For the text-containing cell, return its midpoint in [x, y] coordinate format. 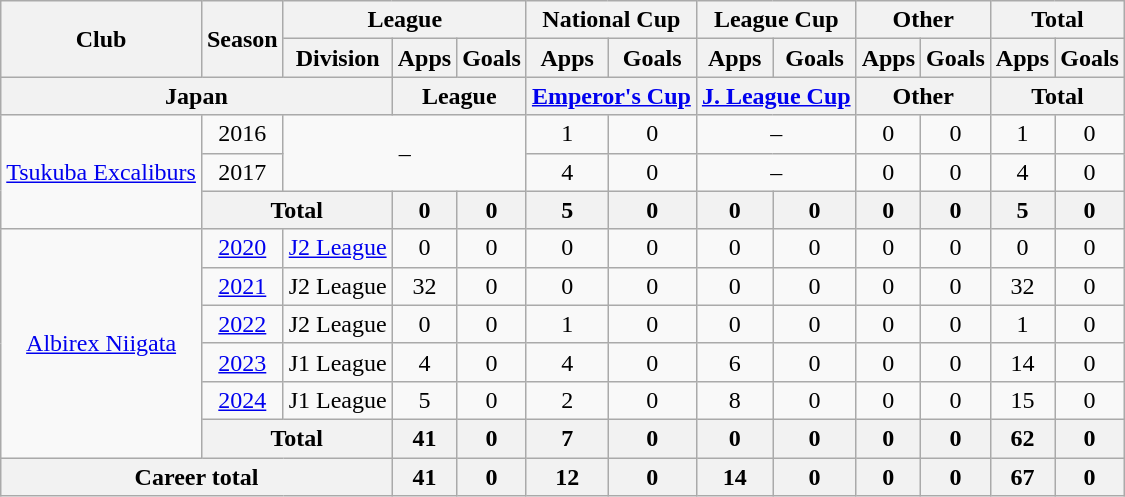
Tsukuba Excaliburs [102, 172]
7 [567, 438]
Japan [196, 96]
J. League Cup [776, 96]
Club [102, 39]
Albirex Niigata [102, 343]
2021 [242, 286]
12 [567, 477]
2 [567, 400]
National Cup [611, 20]
2022 [242, 324]
2023 [242, 362]
2016 [242, 134]
2017 [242, 172]
Division [338, 58]
67 [1022, 477]
62 [1022, 438]
6 [734, 362]
15 [1022, 400]
Career total [196, 477]
2020 [242, 248]
League Cup [776, 20]
8 [734, 400]
Emperor's Cup [611, 96]
2024 [242, 400]
Season [242, 39]
